Detect which cell encompasses the target text, then output its (X, Y) center coordinate. 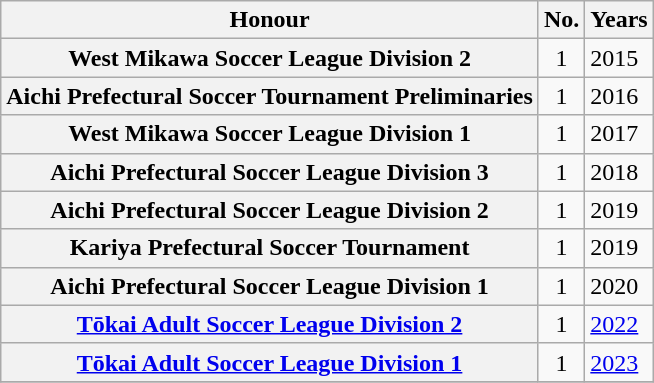
No. (561, 20)
Honour (270, 20)
Aichi Prefectural Soccer League Division 2 (270, 210)
Kariya Prefectural Soccer Tournament (270, 248)
West Mikawa Soccer League Division 2 (270, 58)
2022 (619, 324)
Aichi Prefectural Soccer League Division 3 (270, 172)
Aichi Prefectural Soccer League Division 1 (270, 286)
2023 (619, 362)
Aichi Prefectural Soccer Tournament Preliminaries (270, 96)
2015 (619, 58)
2020 (619, 286)
2017 (619, 134)
Years (619, 20)
Tōkai Adult Soccer League Division 2 (270, 324)
2018 (619, 172)
Tōkai Adult Soccer League Division 1 (270, 362)
West Mikawa Soccer League Division 1 (270, 134)
2016 (619, 96)
